Extract the [X, Y] coordinate from the center of the cell holding the provided text.  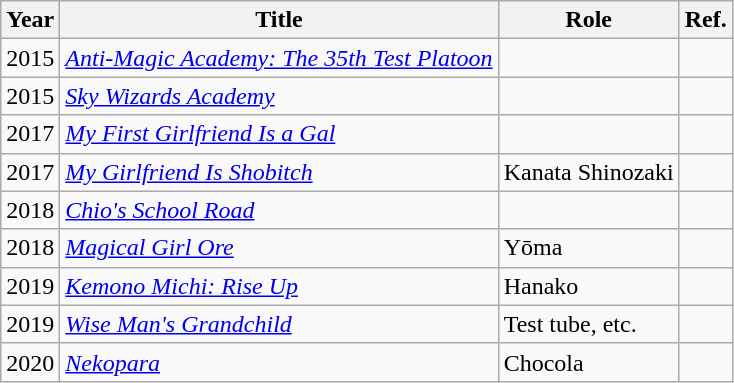
Year [30, 20]
Nekopara [279, 362]
2020 [30, 362]
Wise Man's Grandchild [279, 324]
Ref. [706, 20]
Anti-Magic Academy: The 35th Test Platoon [279, 58]
Kemono Michi: Rise Up [279, 286]
My First Girlfriend Is a Gal [279, 134]
Test tube, etc. [588, 324]
My Girlfriend Is Shobitch [279, 172]
Chio's School Road [279, 210]
Hanako [588, 286]
Yōma [588, 248]
Sky Wizards Academy [279, 96]
Magical Girl Ore [279, 248]
Chocola [588, 362]
Kanata Shinozaki [588, 172]
Title [279, 20]
Role [588, 20]
